Scan for the cell matching the given text and deliver its [X, Y] coordinate at center. 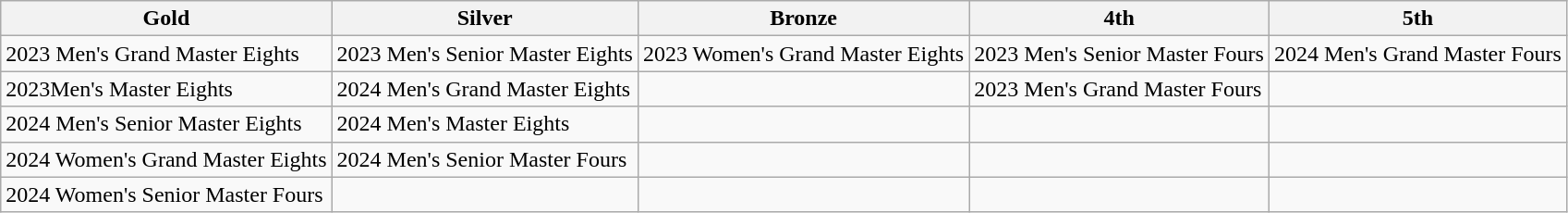
2023 Men's Grand Master Eights [166, 54]
2023 Men's Grand Master Fours [1120, 89]
2024 Women's Senior Master Fours [166, 194]
Gold [166, 19]
2023 Men's Senior Master Fours [1120, 54]
Bronze [803, 19]
2024 Men's Master Eights [484, 124]
4th [1120, 19]
2024 Men's Senior Master Fours [484, 159]
2024 Men's Grand Master Fours [1417, 54]
2023Men's Master Eights [166, 89]
2024 Men's Grand Master Eights [484, 89]
2023 Men's Senior Master Eights [484, 54]
5th [1417, 19]
Silver [484, 19]
2023 Women's Grand Master Eights [803, 54]
2024 Men's Senior Master Eights [166, 124]
2024 Women's Grand Master Eights [166, 159]
